Find where the given text appears and provide that cell's center as [x, y] coordinate. 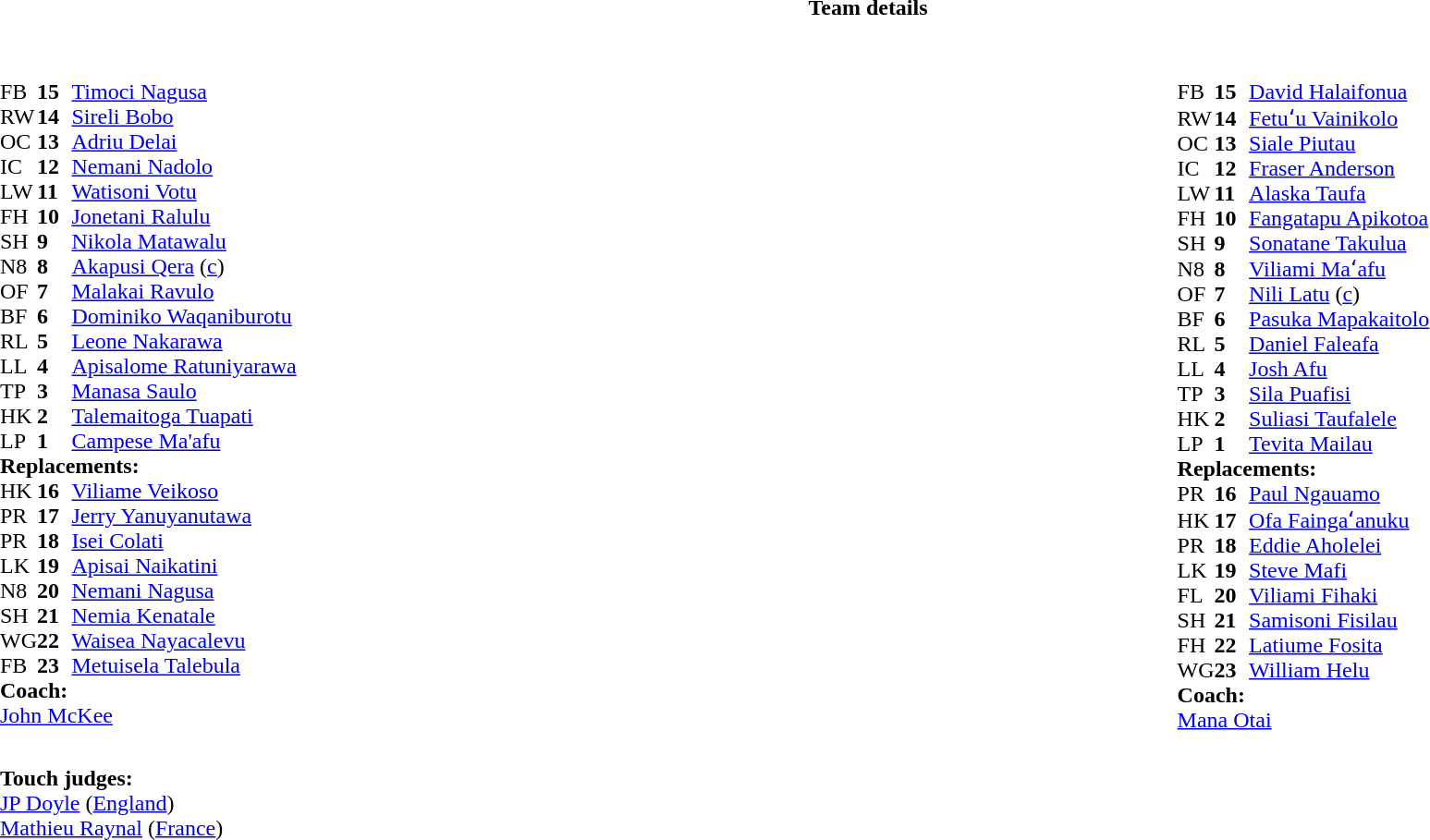
Nili Latu (c) [1338, 294]
Sireli Bobo [183, 116]
Steve Mafi [1338, 571]
Fetuʻu Vainikolo [1338, 117]
Jerry Yanuyanutawa [183, 516]
Manasa Saulo [183, 392]
Paul Ngauamo [1338, 493]
Metuisela Talebula [183, 665]
Leone Nakarawa [183, 342]
Fraser Anderson [1338, 168]
FL [1196, 595]
Samisoni Fisilau [1338, 621]
Viliami Fihaki [1338, 595]
Malakai Ravulo [183, 292]
Daniel Faleafa [1338, 344]
Campese Ma'afu [183, 442]
Watisoni Votu [183, 192]
Eddie Aholelei [1338, 545]
Isei Colati [183, 542]
Dominiko Waqaniburotu [183, 316]
Nemani Nadolo [183, 166]
Fangatapu Apikotoa [1338, 218]
Pasuka Mapakaitolo [1338, 320]
Nemia Kenatale [183, 615]
Akapusi Qera (c) [183, 266]
Viliami Maʻafu [1338, 268]
Nikola Matawalu [183, 242]
Apisai Naikatini [183, 566]
William Helu [1338, 671]
Alaska Taufa [1338, 194]
Talemaitoga Tuapati [183, 416]
Timoci Nagusa [183, 92]
Sonatane Takulua [1338, 244]
David Halaifonua [1338, 92]
Jonetani Ralulu [183, 216]
Waisea Nayacalevu [183, 641]
Ofa Faingaʻanuku [1338, 519]
Josh Afu [1338, 370]
Adriu Delai [183, 142]
Latiume Fosita [1338, 645]
Tevita Mailau [1338, 444]
Siale Piutau [1338, 144]
Suliasi Taufalele [1338, 420]
Nemani Nagusa [183, 591]
John McKee [148, 715]
Viliame Veikoso [183, 492]
Mana Otai [1303, 721]
Sila Puafisi [1338, 394]
Apisalome Ratuniyarawa [183, 366]
